Capture the cell that displays the provided text and extract its [X, Y] central coordinate. 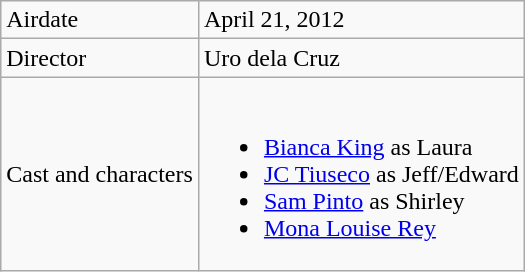
Bianca King as LauraJC Tiuseco as Jeff/EdwardSam Pinto as ShirleyMona Louise Rey [361, 174]
Uro dela Cruz [361, 58]
Director [100, 58]
Airdate [100, 20]
Cast and characters [100, 174]
April 21, 2012 [361, 20]
